Return [X, Y] of the center of cell containing provided text 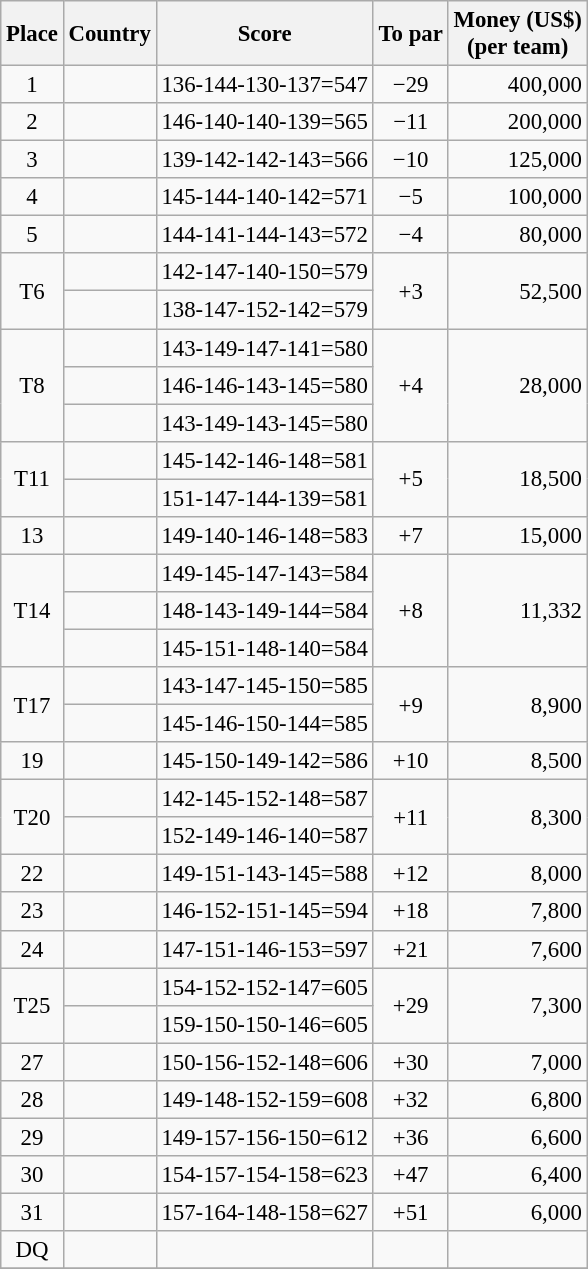
T25 [32, 1006]
−4 [410, 235]
−10 [410, 160]
13 [32, 536]
T20 [32, 818]
145-142-146-148=581 [264, 460]
+8 [410, 610]
+12 [410, 874]
154-152-152-147=605 [264, 987]
−29 [410, 85]
T6 [32, 292]
136-144-130-137=547 [264, 85]
6,600 [518, 1137]
27 [32, 1062]
+18 [410, 912]
6,000 [518, 1212]
To par [410, 34]
28 [32, 1100]
+11 [410, 818]
159-150-150-146=605 [264, 1024]
1 [32, 85]
+7 [410, 536]
+36 [410, 1137]
DQ [32, 1250]
+51 [410, 1212]
11,332 [518, 610]
T17 [32, 704]
138-147-152-142=579 [264, 310]
7,000 [518, 1062]
+30 [410, 1062]
15,000 [518, 536]
22 [32, 874]
146-146-143-145=580 [264, 385]
31 [32, 1212]
149-151-143-145=588 [264, 874]
151-147-144-139=581 [264, 498]
145-146-150-144=585 [264, 724]
6,400 [518, 1175]
143-149-143-145=580 [264, 423]
5 [32, 235]
149-148-152-159=608 [264, 1100]
152-149-146-140=587 [264, 836]
150-156-152-148=606 [264, 1062]
4 [32, 197]
+21 [410, 949]
145-144-140-142=571 [264, 197]
142-147-140-150=579 [264, 273]
23 [32, 912]
Score [264, 34]
8,000 [518, 874]
T8 [32, 386]
143-147-145-150=585 [264, 686]
157-164-148-158=627 [264, 1212]
28,000 [518, 386]
3 [32, 160]
+5 [410, 478]
8,500 [518, 761]
148-143-149-144=584 [264, 611]
7,600 [518, 949]
145-151-148-140=584 [264, 648]
+3 [410, 292]
146-152-151-145=594 [264, 912]
T14 [32, 610]
154-157-154-158=623 [264, 1175]
+47 [410, 1175]
24 [32, 949]
18,500 [518, 478]
+9 [410, 704]
100,000 [518, 197]
149-145-147-143=584 [264, 573]
Country [110, 34]
29 [32, 1137]
139-142-142-143=566 [264, 160]
+10 [410, 761]
30 [32, 1175]
149-157-156-150=612 [264, 1137]
8,300 [518, 818]
+29 [410, 1006]
125,000 [518, 160]
52,500 [518, 292]
2 [32, 122]
147-151-146-153=597 [264, 949]
145-150-149-142=586 [264, 761]
149-140-146-148=583 [264, 536]
Money (US$)(per team) [518, 34]
7,800 [518, 912]
−11 [410, 122]
+32 [410, 1100]
400,000 [518, 85]
80,000 [518, 235]
Place [32, 34]
T11 [32, 478]
144-141-144-143=572 [264, 235]
7,300 [518, 1006]
146-140-140-139=565 [264, 122]
143-149-147-141=580 [264, 348]
142-145-152-148=587 [264, 799]
8,900 [518, 704]
6,800 [518, 1100]
+4 [410, 386]
−5 [410, 197]
200,000 [518, 122]
19 [32, 761]
